Capture the cell that displays the provided text and extract its [x, y] central coordinate. 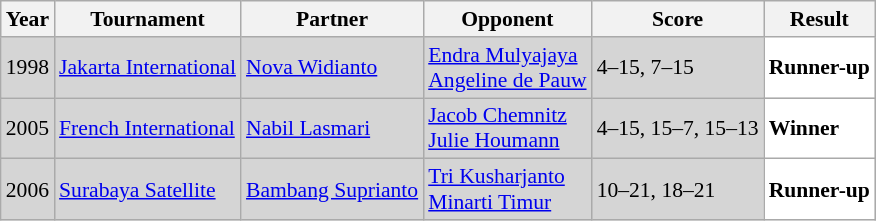
Opponent [507, 19]
Jakarta International [148, 68]
Result [820, 19]
10–21, 18–21 [678, 190]
Winner [820, 128]
Score [678, 19]
Tournament [148, 19]
Nova Widianto [332, 68]
4–15, 7–15 [678, 68]
Nabil Lasmari [332, 128]
Jacob Chemnitz Julie Houmann [507, 128]
Year [28, 19]
Endra Mulyajaya Angeline de Pauw [507, 68]
4–15, 15–7, 15–13 [678, 128]
French International [148, 128]
1998 [28, 68]
2005 [28, 128]
Partner [332, 19]
2006 [28, 190]
Surabaya Satellite [148, 190]
Tri Kusharjanto Minarti Timur [507, 190]
Bambang Suprianto [332, 190]
